For the text-containing cell, return its midpoint in (X, Y) coordinate format. 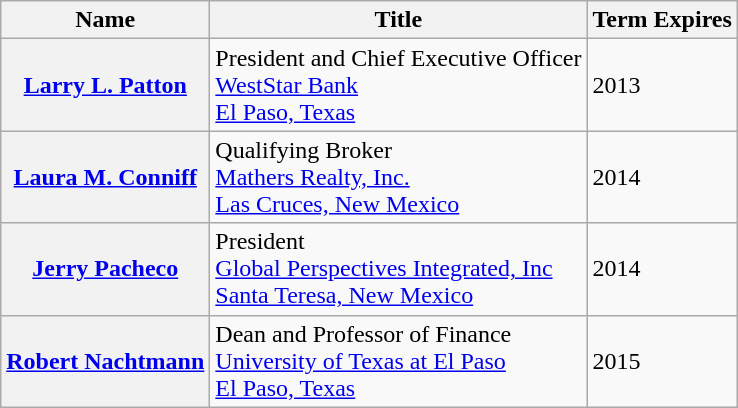
Jerry Pacheco (106, 269)
Laura M. Conniff (106, 177)
Term Expires (662, 20)
2015 (662, 361)
President and Chief Executive OfficerWestStar BankEl Paso, Texas (398, 85)
Dean and Professor of FinanceUniversity of Texas at El PasoEl Paso, Texas (398, 361)
2013 (662, 85)
Qualifying BrokerMathers Realty, Inc.Las Cruces, New Mexico (398, 177)
Title (398, 20)
Larry L. Patton (106, 85)
PresidentGlobal Perspectives Integrated, IncSanta Teresa, New Mexico (398, 269)
Name (106, 20)
Robert Nachtmann (106, 361)
